Return (x, y) of the center of cell containing provided text 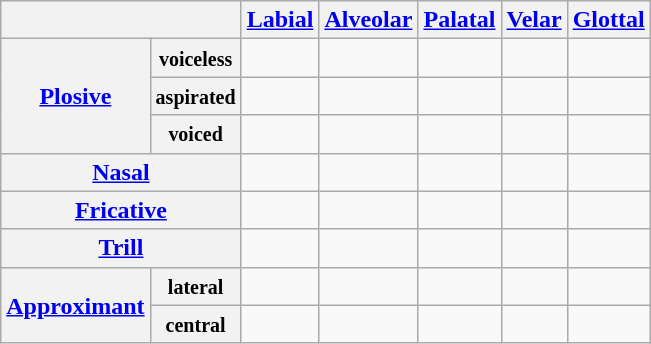
lateral (196, 286)
voiceless (196, 58)
Alveolar (368, 20)
Palatal (460, 20)
Plosive (76, 96)
voiced (196, 134)
Labial (280, 20)
aspirated (196, 96)
central (196, 324)
Trill (121, 248)
Approximant (76, 305)
Glottal (608, 20)
Fricative (121, 210)
Nasal (121, 172)
Velar (534, 20)
